Scan for the cell matching the given text and deliver its (X, Y) coordinate at center. 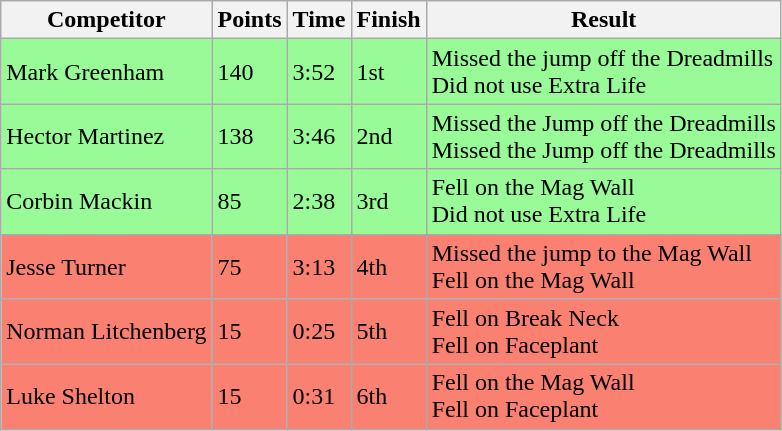
Fell on Break NeckFell on Faceplant (604, 332)
Corbin Mackin (106, 202)
Finish (388, 20)
85 (250, 202)
5th (388, 332)
Jesse Turner (106, 266)
Hector Martinez (106, 136)
Missed the Jump off the DreadmillsMissed the Jump off the Dreadmills (604, 136)
3:46 (319, 136)
Norman Litchenberg (106, 332)
Result (604, 20)
Mark Greenham (106, 72)
Fell on the Mag WallFell on Faceplant (604, 396)
1st (388, 72)
6th (388, 396)
2nd (388, 136)
Missed the jump off the DreadmillsDid not use Extra Life (604, 72)
Missed the jump to the Mag WallFell on the Mag Wall (604, 266)
75 (250, 266)
3:52 (319, 72)
Luke Shelton (106, 396)
2:38 (319, 202)
Competitor (106, 20)
3:13 (319, 266)
3rd (388, 202)
138 (250, 136)
0:31 (319, 396)
Fell on the Mag WallDid not use Extra Life (604, 202)
Points (250, 20)
0:25 (319, 332)
140 (250, 72)
Time (319, 20)
4th (388, 266)
